Find where the given text appears and provide that cell's center as (x, y) coordinate. 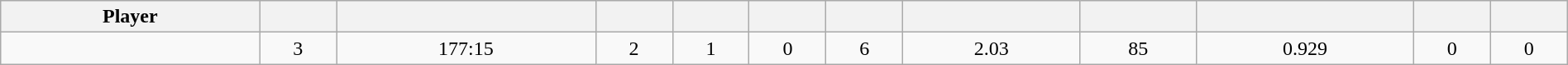
0.929 (1305, 48)
2 (633, 48)
85 (1138, 48)
1 (711, 48)
Player (131, 17)
2.03 (992, 48)
177:15 (466, 48)
3 (298, 48)
6 (865, 48)
